For the text-containing cell, return its midpoint in (x, y) coordinate format. 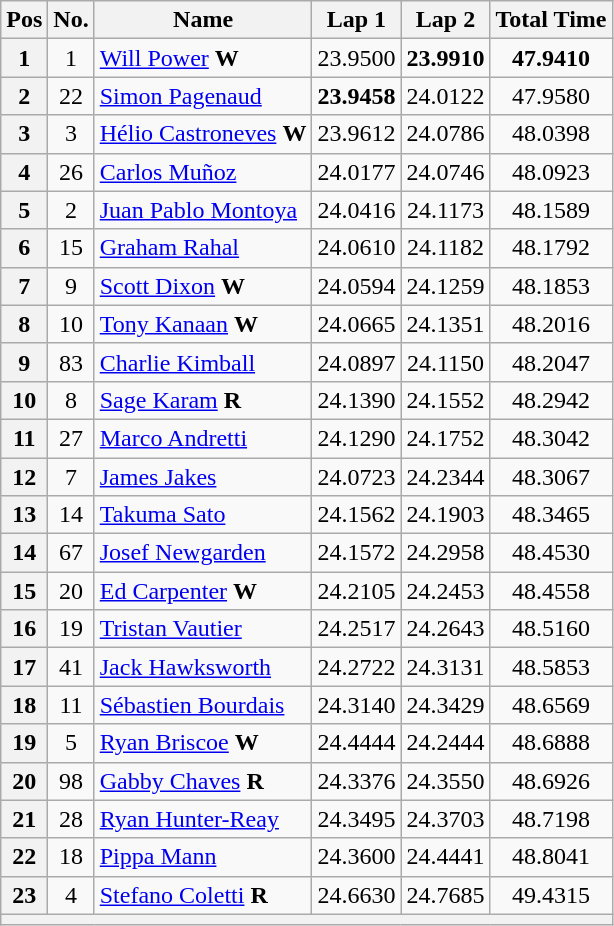
48.2942 (551, 400)
24.2722 (356, 667)
24.7685 (446, 895)
24.4441 (446, 857)
17 (24, 667)
48.6926 (551, 781)
41 (71, 667)
Josef Newgarden (203, 553)
48.4558 (551, 591)
24.2517 (356, 629)
Simon Pagenaud (203, 96)
Takuma Sato (203, 515)
48.1853 (551, 286)
24.0723 (356, 477)
48.3067 (551, 477)
27 (71, 438)
23.9612 (356, 134)
Total Time (551, 20)
Gabby Chaves R (203, 781)
23 (24, 895)
24.1290 (356, 438)
48.0923 (551, 172)
24.1390 (356, 400)
James Jakes (203, 477)
98 (71, 781)
48.2016 (551, 324)
49.4315 (551, 895)
48.1792 (551, 248)
24.3429 (446, 705)
24.1572 (356, 553)
Charlie Kimball (203, 362)
Sébastien Bourdais (203, 705)
Ryan Hunter-Reay (203, 819)
Pippa Mann (203, 857)
24.2344 (446, 477)
24.3600 (356, 857)
Graham Rahal (203, 248)
24.2643 (446, 629)
24.0416 (356, 210)
24.1351 (446, 324)
24.3703 (446, 819)
24.1173 (446, 210)
24.0122 (446, 96)
21 (24, 819)
48.6888 (551, 743)
24.0786 (446, 134)
23.9910 (446, 58)
24.1562 (356, 515)
24.3495 (356, 819)
Will Power W (203, 58)
83 (71, 362)
Jack Hawksworth (203, 667)
24.3131 (446, 667)
48.5160 (551, 629)
48.7198 (551, 819)
48.4530 (551, 553)
24.3550 (446, 781)
Pos (24, 20)
24.6630 (356, 895)
24.0897 (356, 362)
24.1903 (446, 515)
No. (71, 20)
24.0746 (446, 172)
24.4444 (356, 743)
48.6569 (551, 705)
24.0665 (356, 324)
24.3140 (356, 705)
67 (71, 553)
28 (71, 819)
Marco Andretti (203, 438)
24.2105 (356, 591)
Ryan Briscoe W (203, 743)
24.2958 (446, 553)
Tony Kanaan W (203, 324)
24.1552 (446, 400)
24.2453 (446, 591)
Name (203, 20)
24.1182 (446, 248)
26 (71, 172)
Scott Dixon W (203, 286)
Lap 2 (446, 20)
47.9410 (551, 58)
Ed Carpenter W (203, 591)
24.0177 (356, 172)
23.9458 (356, 96)
24.1752 (446, 438)
Sage Karam R (203, 400)
12 (24, 477)
Juan Pablo Montoya (203, 210)
13 (24, 515)
48.2047 (551, 362)
Lap 1 (356, 20)
Stefano Coletti R (203, 895)
47.9580 (551, 96)
24.1259 (446, 286)
23.9500 (356, 58)
48.3042 (551, 438)
48.0398 (551, 134)
6 (24, 248)
Tristan Vautier (203, 629)
24.3376 (356, 781)
48.8041 (551, 857)
24.0594 (356, 286)
24.1150 (446, 362)
Hélio Castroneves W (203, 134)
48.1589 (551, 210)
24.2444 (446, 743)
48.3465 (551, 515)
48.5853 (551, 667)
16 (24, 629)
24.0610 (356, 248)
Carlos Muñoz (203, 172)
